Locate the cell with the specified text and output its (X, Y) center coordinate. 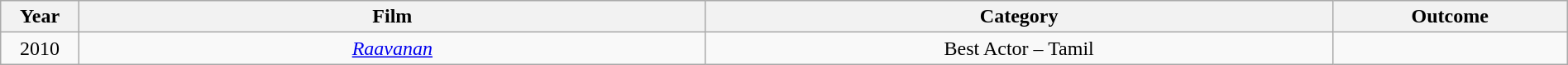
Year (40, 17)
Best Actor – Tamil (1019, 48)
2010 (40, 48)
Raavanan (392, 48)
Category (1019, 17)
Film (392, 17)
Outcome (1450, 17)
